Scan for the cell matching the given text and deliver its [x, y] coordinate at center. 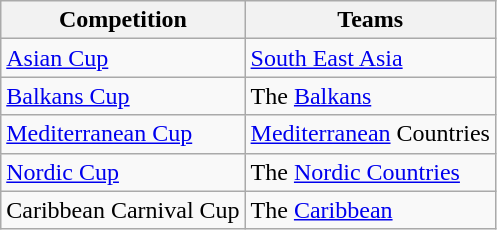
The Caribbean [370, 210]
The Nordic Countries [370, 172]
Mediterranean Cup [123, 134]
Teams [370, 20]
The Balkans [370, 96]
Balkans Cup [123, 96]
Mediterranean Countries [370, 134]
Nordic Cup [123, 172]
South East Asia [370, 58]
Competition [123, 20]
Caribbean Carnival Cup [123, 210]
Asian Cup [123, 58]
